Detect which cell encompasses the target text, then output its (x, y) center coordinate. 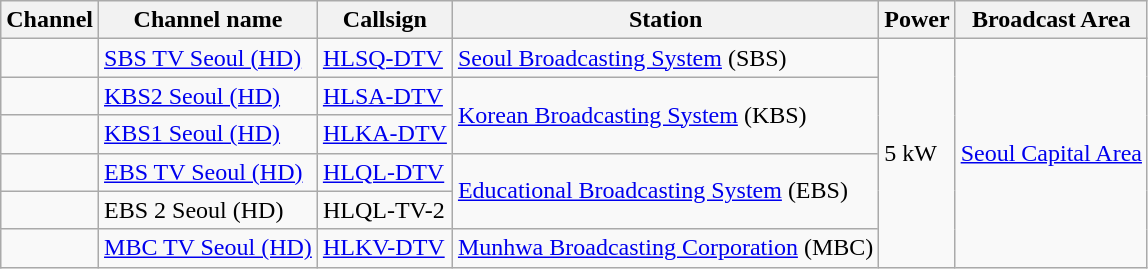
HLQL-DTV (384, 172)
KBS2 Seoul (HD) (208, 96)
Power (917, 20)
MBC TV Seoul (HD) (208, 248)
EBS 2 Seoul (HD) (208, 210)
Educational Broadcasting System (EBS) (665, 191)
HLSQ-DTV (384, 58)
Seoul Broadcasting System (SBS) (665, 58)
HLKV-DTV (384, 248)
HLSA-DTV (384, 96)
5 kW (917, 153)
Station (665, 20)
EBS TV Seoul (HD) (208, 172)
Munhwa Broadcasting Corporation (MBC) (665, 248)
HLKA-DTV (384, 134)
HLQL-TV-2 (384, 210)
KBS1 Seoul (HD) (208, 134)
Channel name (208, 20)
Callsign (384, 20)
Seoul Capital Area (1051, 153)
Broadcast Area (1051, 20)
Korean Broadcasting System (KBS) (665, 115)
Channel (50, 20)
SBS TV Seoul (HD) (208, 58)
